From the cell containing the given text, extract its center point as [X, Y] coordinate. 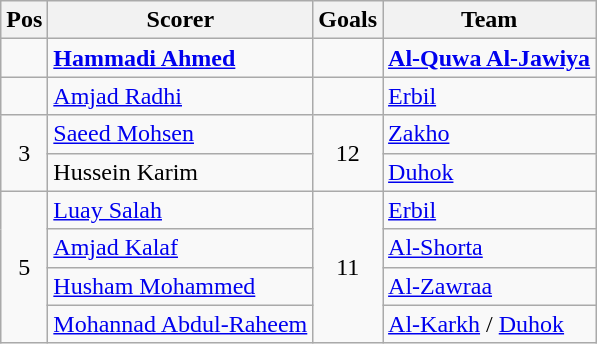
12 [348, 153]
Zakho [490, 134]
Hussein Karim [180, 172]
Al-Shorta [490, 248]
Scorer [180, 20]
3 [24, 153]
Saeed Mohsen [180, 134]
Husham Mohammed [180, 286]
Goals [348, 20]
Luay Salah [180, 210]
Al-Karkh / Duhok [490, 324]
Al-Quwa Al-Jawiya [490, 58]
Mohannad Abdul-Raheem [180, 324]
Duhok [490, 172]
Amjad Kalaf [180, 248]
Hammadi Ahmed [180, 58]
Pos [24, 20]
Team [490, 20]
Al-Zawraa [490, 286]
Amjad Radhi [180, 96]
5 [24, 267]
11 [348, 267]
